Return [X, Y] of the center of cell containing provided text 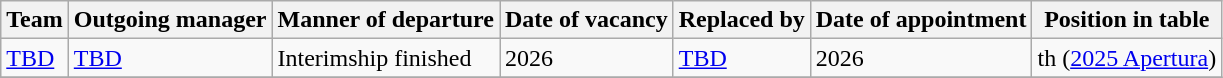
Manner of departure [386, 20]
Outgoing manager [170, 20]
Team [35, 20]
Date of appointment [921, 20]
Date of vacancy [587, 20]
Interimship finished [386, 58]
Replaced by [742, 20]
Position in table [1127, 20]
th (2025 Apertura) [1127, 58]
